Find where the given text appears and provide that cell's center as [x, y] coordinate. 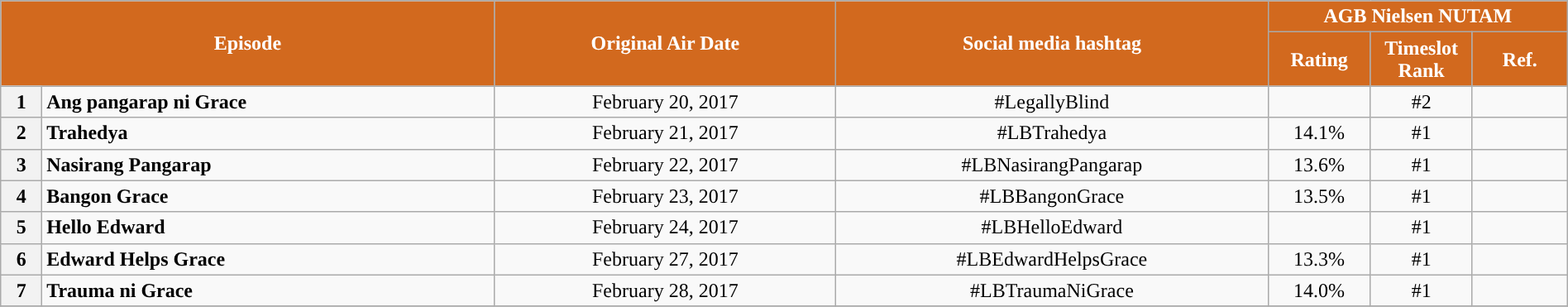
February 28, 2017 [665, 290]
Original Air Date [665, 43]
6 [22, 259]
#LBTrahedya [1052, 133]
5 [22, 228]
4 [22, 196]
February 23, 2017 [665, 196]
13.6% [1319, 165]
14.0% [1319, 290]
1 [22, 102]
Social media hashtag [1052, 43]
Trahedya [269, 133]
Ang pangarap ni Grace [269, 102]
7 [22, 290]
Nasirang Pangarap [269, 165]
#LBBangonGrace [1052, 196]
February 24, 2017 [665, 228]
February 20, 2017 [665, 102]
#LBTraumaNiGrace [1052, 290]
Ref. [1520, 60]
Edward Helps Grace [269, 259]
Rating [1319, 60]
#LegallyBlind [1052, 102]
Hello Edward [269, 228]
#LBNasirangPangarap [1052, 165]
February 22, 2017 [665, 165]
TimeslotRank [1422, 60]
13.3% [1319, 259]
February 27, 2017 [665, 259]
#2 [1422, 102]
2 [22, 133]
Bangon Grace [269, 196]
13.5% [1319, 196]
February 21, 2017 [665, 133]
Trauma ni Grace [269, 290]
14.1% [1319, 133]
AGB Nielsen NUTAM [1417, 17]
#LBHelloEdward [1052, 228]
Episode [248, 43]
3 [22, 165]
#LBEdwardHelpsGrace [1052, 259]
